From the cell containing the given text, extract its center point as (X, Y) coordinate. 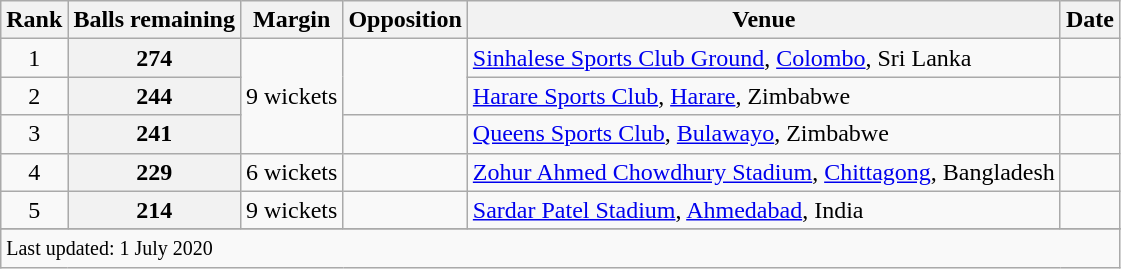
Sinhalese Sports Club Ground, Colombo, Sri Lanka (764, 58)
Venue (764, 20)
Harare Sports Club, Harare, Zimbabwe (764, 96)
Rank (34, 20)
Queens Sports Club, Bulawayo, Zimbabwe (764, 134)
Zohur Ahmed Chowdhury Stadium, Chittagong, Bangladesh (764, 172)
229 (154, 172)
241 (154, 134)
Balls remaining (154, 20)
Sardar Patel Stadium, Ahmedabad, India (764, 210)
4 (34, 172)
274 (154, 58)
1 (34, 58)
Last updated: 1 July 2020 (560, 248)
5 (34, 210)
Opposition (405, 20)
Date (1090, 20)
2 (34, 96)
3 (34, 134)
244 (154, 96)
214 (154, 210)
6 wickets (291, 172)
Margin (291, 20)
